Detect which cell encompasses the target text, then output its (x, y) center coordinate. 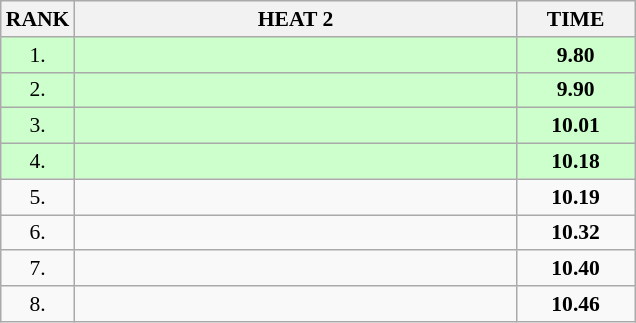
1. (38, 55)
10.40 (576, 269)
TIME (576, 19)
6. (38, 233)
RANK (38, 19)
10.46 (576, 304)
10.32 (576, 233)
5. (38, 197)
9.80 (576, 55)
10.19 (576, 197)
10.01 (576, 126)
9.90 (576, 90)
10.18 (576, 162)
HEAT 2 (295, 19)
8. (38, 304)
2. (38, 90)
7. (38, 269)
4. (38, 162)
3. (38, 126)
